From the cell containing the given text, extract its center point as [X, Y] coordinate. 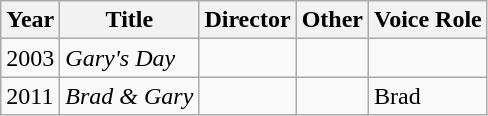
Director [248, 20]
Title [130, 20]
Year [30, 20]
Voice Role [428, 20]
2011 [30, 96]
Other [332, 20]
Brad [428, 96]
2003 [30, 58]
Gary's Day [130, 58]
Brad & Gary [130, 96]
